Pinpoint the cell where the given text exists, returning its [x, y] midpoint coordinate. 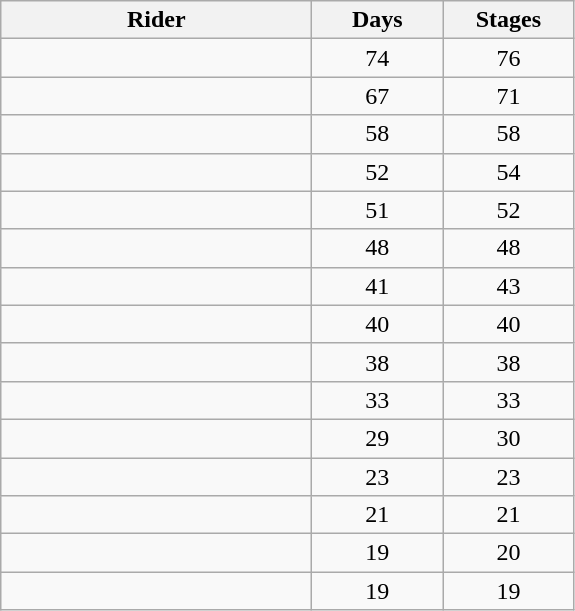
30 [508, 438]
67 [378, 96]
43 [508, 286]
29 [378, 438]
51 [378, 210]
71 [508, 96]
20 [508, 553]
Stages [508, 20]
74 [378, 58]
Days [378, 20]
41 [378, 286]
76 [508, 58]
Rider [156, 20]
54 [508, 172]
